From the cell containing the given text, extract its center point as [x, y] coordinate. 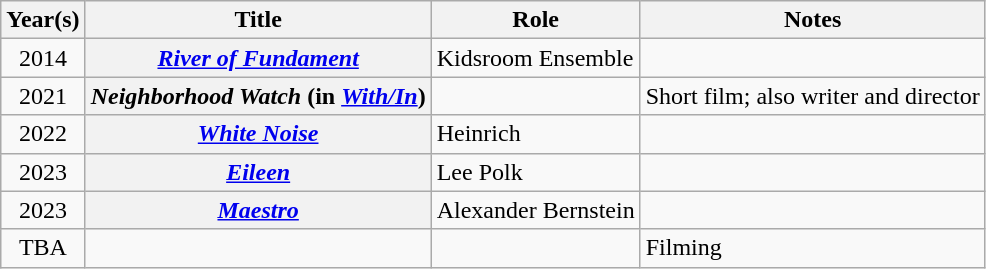
TBA [43, 248]
Neighborhood Watch (in With/In) [258, 96]
Lee Polk [536, 172]
Short film; also writer and director [812, 96]
Alexander Bernstein [536, 210]
Year(s) [43, 20]
Kidsroom Ensemble [536, 58]
Eileen [258, 172]
Notes [812, 20]
2022 [43, 134]
2014 [43, 58]
River of Fundament [258, 58]
Heinrich [536, 134]
2021 [43, 96]
Filming [812, 248]
White Noise [258, 134]
Maestro [258, 210]
Role [536, 20]
Title [258, 20]
